Identify which cell holds the provided text, then report its (X, Y) central coordinate. 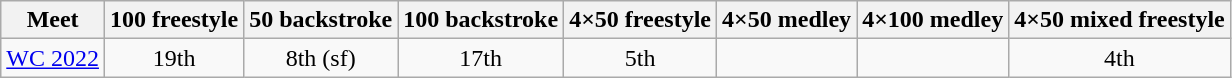
8th (sf) (321, 58)
Meet (53, 20)
50 backstroke (321, 20)
100 backstroke (481, 20)
WC 2022 (53, 58)
4×100 medley (933, 20)
5th (640, 58)
4×50 mixed freestyle (1120, 20)
17th (481, 58)
4×50 freestyle (640, 20)
4×50 medley (787, 20)
100 freestyle (174, 20)
19th (174, 58)
4th (1120, 58)
